Detect which cell encompasses the target text, then output its (X, Y) center coordinate. 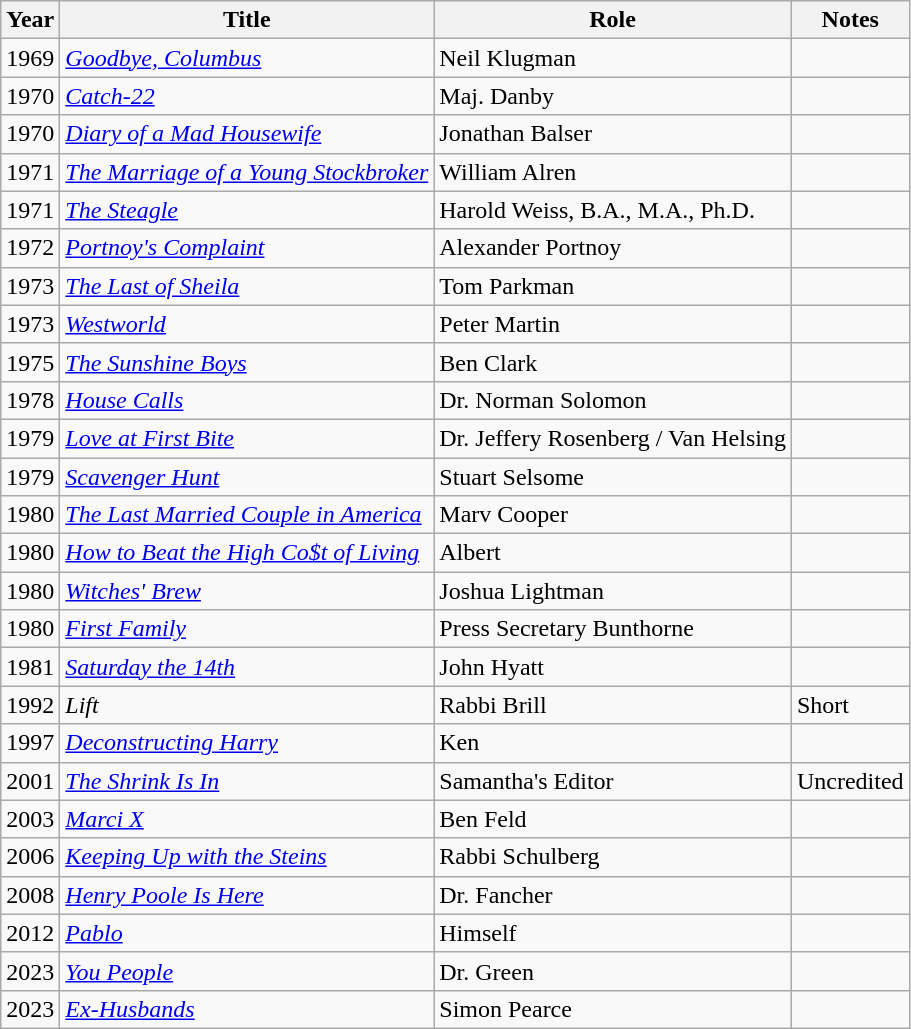
Pablo (247, 933)
1972 (30, 248)
Ben Clark (613, 362)
Notes (850, 20)
Dr. Jeffery Rosenberg / Van Helsing (613, 438)
The Last Married Couple in America (247, 515)
Scavenger Hunt (247, 477)
Ex-Husbands (247, 1009)
Diary of a Mad Housewife (247, 134)
Dr. Fancher (613, 895)
2012 (30, 933)
Keeping Up with the Steins (247, 857)
2003 (30, 819)
Witches' Brew (247, 591)
1992 (30, 705)
Ken (613, 743)
Stuart Selsome (613, 477)
Tom Parkman (613, 286)
Love at First Bite (247, 438)
Westworld (247, 324)
Rabbi Schulberg (613, 857)
Deconstructing Harry (247, 743)
1978 (30, 400)
William Alren (613, 172)
The Marriage of a Young Stockbroker (247, 172)
The Last of Sheila (247, 286)
Portnoy's Complaint (247, 248)
Rabbi Brill (613, 705)
2006 (30, 857)
Goodbye, Columbus (247, 58)
Uncredited (850, 781)
1981 (30, 667)
2001 (30, 781)
Dr. Norman Solomon (613, 400)
1975 (30, 362)
Saturday the 14th (247, 667)
Harold Weiss, B.A., M.A., Ph.D. (613, 210)
The Shrink Is In (247, 781)
Samantha's Editor (613, 781)
Role (613, 20)
Neil Klugman (613, 58)
Maj. Danby (613, 96)
How to Beat the High Co$t of Living (247, 553)
John Hyatt (613, 667)
The Steagle (247, 210)
Marv Cooper (613, 515)
1997 (30, 743)
Catch-22 (247, 96)
Ben Feld (613, 819)
Marci X (247, 819)
Dr. Green (613, 971)
The Sunshine Boys (247, 362)
First Family (247, 629)
Press Secretary Bunthorne (613, 629)
House Calls (247, 400)
Peter Martin (613, 324)
2008 (30, 895)
Joshua Lightman (613, 591)
Year (30, 20)
Lift (247, 705)
Henry Poole Is Here (247, 895)
Title (247, 20)
Jonathan Balser (613, 134)
Simon Pearce (613, 1009)
Himself (613, 933)
1969 (30, 58)
You People (247, 971)
Short (850, 705)
Albert (613, 553)
Alexander Portnoy (613, 248)
